Find where the given text appears and provide that cell's center as [X, Y] coordinate. 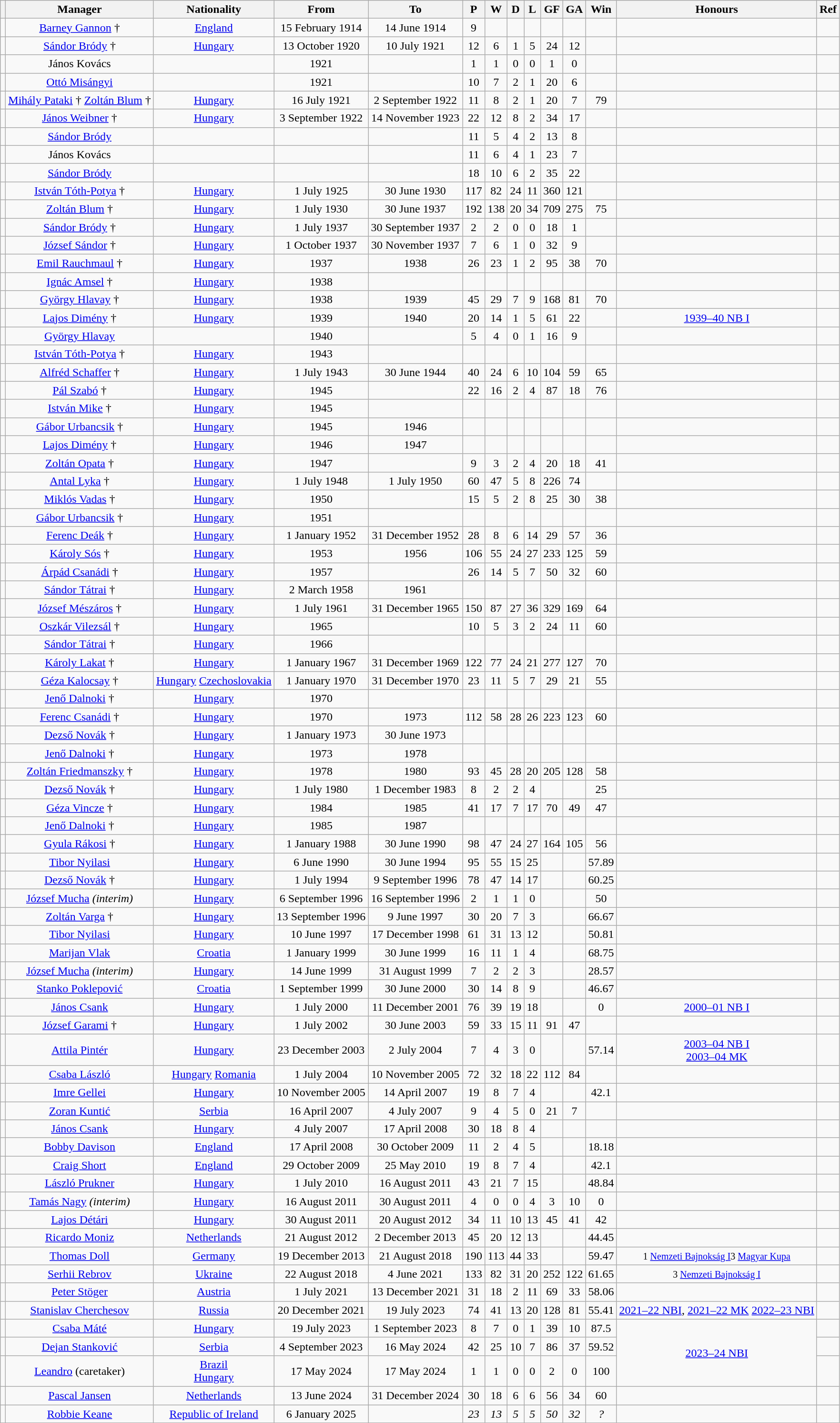
40 [474, 372]
65 [601, 372]
Barney Gannon † [80, 28]
1957 [321, 572]
1 January 1988 [321, 844]
Marijan Vlak [80, 953]
10 June 1997 [321, 935]
35 [552, 173]
1937 [321, 264]
1 July 1948 [321, 481]
133 [474, 1274]
84 [575, 1074]
3 September 1922 [321, 118]
Bobby Davison [80, 1147]
68.75 [601, 953]
Manager [80, 10]
József Sándor † [80, 245]
16 July 1921 [321, 100]
Ferenc Deák † [80, 536]
P [474, 10]
168 [552, 300]
1984 [321, 808]
János Weibner † [80, 118]
2003–04 NB I2003–04 MK [717, 1049]
57.14 [601, 1049]
2 December 2013 [415, 1238]
14 November 1923 [415, 118]
16 September 1996 [415, 898]
1 September 1999 [321, 989]
3 Nemzeti Bajnokság I [717, 1274]
30 June 1994 [415, 862]
1 July 2021 [321, 1292]
D [516, 10]
1 July 1994 [321, 880]
14 April 2007 [415, 1092]
20 December 2021 [321, 1310]
64 [601, 608]
1 January 1973 [321, 735]
Pál Szabó † [80, 390]
Nationality [213, 10]
Ottó Misángyi [80, 82]
77 [496, 662]
Honours [717, 10]
61.65 [601, 1274]
13 June 2024 [321, 1395]
30 June 2003 [415, 1025]
1 September 2023 [415, 1328]
125 [575, 554]
1953 [321, 554]
1980 [415, 771]
329 [552, 608]
1 October 1937 [321, 245]
György Hlavay [80, 336]
? [601, 1414]
Zoltán Blum † [80, 209]
2 July 2004 [415, 1049]
1 July 1980 [321, 789]
1 January 1952 [321, 536]
1 July 2004 [321, 1074]
30 October 2009 [415, 1147]
31 December 1970 [415, 681]
29 October 2009 [321, 1165]
1950 [321, 499]
Attila Pintér [80, 1049]
Hungary Romania [213, 1074]
Géza Kalocsay † [80, 681]
1 December 1983 [415, 789]
Ukraine [213, 1274]
Károly Sós † [80, 554]
233 [552, 554]
30 June 1944 [415, 372]
31 December 2024 [415, 1395]
87.5 [601, 1328]
226 [552, 481]
21 August 2018 [415, 1256]
1943 [321, 354]
1 July 1937 [321, 227]
13 December 2021 [415, 1292]
Ferenc Csanádi † [80, 717]
1 July 1930 [321, 209]
15 February 1914 [321, 28]
Csaba Máté [80, 1328]
13 October 1920 [321, 46]
123 [575, 717]
Mihály Pataki † Zoltán Blum † [80, 100]
190 [474, 1256]
W [496, 10]
2023–24 NBI [717, 1352]
Ref [828, 10]
46.67 [601, 989]
138 [496, 209]
Dejan Stanković [80, 1346]
9 June 1997 [415, 916]
43 [474, 1183]
709 [552, 209]
205 [552, 771]
275 [575, 209]
113 [496, 1256]
1 July 1925 [321, 191]
Tamás Nagy (interim) [80, 1201]
37 [575, 1346]
Zoltán Friedmanszky † [80, 771]
1939–40 NB I [717, 318]
50.81 [601, 935]
Imre Gellei [80, 1092]
30 November 1937 [415, 245]
Peter Stöger [80, 1292]
To [415, 10]
16 April 2007 [321, 1111]
Hungary Czechoslovakia [213, 681]
Oszkár Vilezsál † [80, 626]
14 June 1914 [415, 28]
31 December 1965 [415, 608]
1956 [415, 554]
Craig Short [80, 1165]
223 [552, 717]
277 [552, 662]
Ignác Amsel † [80, 282]
Zoltán Varga † [80, 916]
28.57 [601, 971]
10 July 1921 [415, 46]
1 January 1970 [321, 681]
31 December 1952 [415, 536]
18.18 [601, 1147]
31 August 1999 [415, 971]
59.52 [601, 1346]
44.45 [601, 1238]
Pascal Jansen [80, 1395]
6 June 1990 [321, 862]
1987 [415, 826]
11 December 2001 [415, 1007]
25 May 2010 [415, 1165]
Károly Lakat † [80, 662]
Russia [213, 1310]
9 September 1996 [415, 880]
1 July 2000 [321, 1007]
Alfréd Schaffer † [80, 372]
Win [601, 10]
30 June 2000 [415, 989]
19 December 2013 [321, 1256]
69 [552, 1292]
44 [516, 1256]
91 [552, 1025]
98 [474, 844]
GF [552, 10]
57 [575, 536]
164 [552, 844]
1965 [321, 626]
1 July 1943 [321, 372]
1 January 1967 [321, 662]
79 [601, 100]
30 June 1999 [415, 953]
1966 [321, 644]
Austria [213, 1292]
1 January 1999 [321, 953]
72 [474, 1074]
1 Nemzeti Bajnokság I3 Magyar Kupa [717, 1256]
4 June 2021 [415, 1274]
4 September 2023 [321, 1346]
20 August 2012 [415, 1220]
31 December 1969 [415, 662]
16 May 2024 [415, 1346]
14 June 1999 [321, 971]
30 June 1930 [415, 191]
1961 [415, 590]
30 June 1937 [415, 209]
150 [474, 608]
Csaba László [80, 1074]
93 [474, 771]
21 August 2012 [321, 1238]
252 [552, 1274]
2021–22 NBI, 2021–22 MK 2022–23 NBI [717, 1310]
105 [575, 844]
From [321, 10]
2 March 1958 [321, 590]
1 July 2002 [321, 1025]
Robbie Keane [80, 1414]
49 [575, 808]
117 [474, 191]
Gyula Rákosi † [80, 844]
Antal Lyka † [80, 481]
Germany [213, 1256]
75 [601, 209]
17 December 1998 [415, 935]
Thomas Doll [80, 1256]
1951 [321, 517]
Zoltán Opata † [80, 463]
48.84 [601, 1183]
60.25 [601, 880]
58.06 [601, 1292]
László Prukner [80, 1183]
59.47 [601, 1256]
30 September 1937 [415, 227]
106 [474, 554]
József Garami † [80, 1025]
Serhii Rebrov [80, 1274]
57.89 [601, 862]
2000–01 NB I [717, 1007]
360 [552, 191]
1 July 1950 [415, 481]
1 July 2010 [321, 1183]
30 June 1973 [415, 735]
István Mike † [80, 408]
30 June 1990 [415, 844]
2 September 1922 [415, 100]
1 July 1961 [321, 608]
Stanislav Cherchesov [80, 1310]
Géza Vincze † [80, 808]
78 [474, 880]
Brazil Hungary [213, 1371]
22 August 2018 [321, 1274]
6 September 1996 [321, 898]
86 [552, 1346]
Árpád Csanádi † [80, 572]
66.67 [601, 916]
169 [575, 608]
Miklós Vadas † [80, 499]
Leandro (caretaker) [80, 1371]
100 [601, 1371]
6 January 2025 [321, 1414]
192 [474, 209]
György Hlavay † [80, 300]
13 September 1996 [321, 916]
121 [575, 191]
Lajos Détári [80, 1220]
104 [552, 372]
Emil Rauchmaul † [80, 264]
József Mészáros † [80, 608]
Ricardo Moniz [80, 1238]
Zoran Kuntić [80, 1111]
L [533, 10]
23 December 2003 [321, 1049]
Stanko Poklepović [80, 989]
127 [575, 662]
Republic of Ireland [213, 1414]
GA [575, 10]
55.41 [601, 1310]
